Determine the [x, y] coordinate at the center of the cell enclosing the given text.  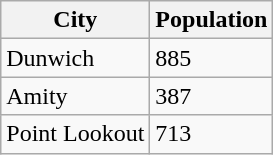
Dunwich [76, 58]
387 [212, 96]
Amity [76, 96]
Population [212, 20]
885 [212, 58]
Point Lookout [76, 134]
City [76, 20]
713 [212, 134]
